Detect which cell encompasses the target text, then output its (x, y) center coordinate. 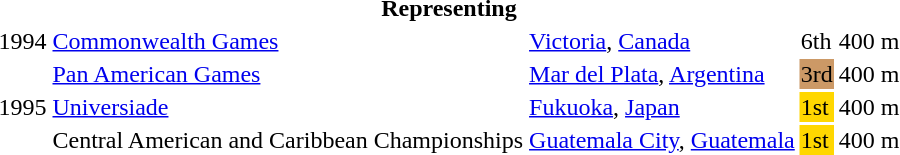
Guatemala City, Guatemala (662, 140)
Fukuoka, Japan (662, 107)
Central American and Caribbean Championships (288, 140)
Mar del Plata, Argentina (662, 74)
6th (816, 41)
Universiade (288, 107)
Pan American Games (288, 74)
Victoria, Canada (662, 41)
Commonwealth Games (288, 41)
3rd (816, 74)
